Return the (X, Y) coordinate for the center point of the cell that contains the specified text.  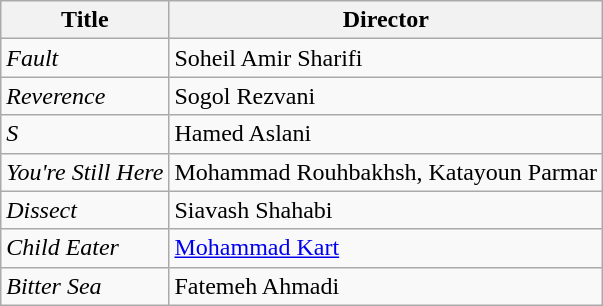
Siavash Shahabi (386, 210)
Title (85, 20)
Director (386, 20)
Fault (85, 58)
Soheil Amir Sharifi (386, 58)
S (85, 134)
Mohammad Rouhbakhsh, Katayoun Parmar (386, 172)
Dissect (85, 210)
You're Still Here (85, 172)
Bitter Sea (85, 286)
Child Eater (85, 248)
Sogol Rezvani (386, 96)
Hamed Aslani (386, 134)
Fatemeh Ahmadi (386, 286)
Mohammad Kart (386, 248)
Reverence (85, 96)
